Search for the cell housing the specified text and yield its [x, y] center coordinate. 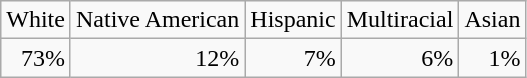
Hispanic [293, 20]
White [36, 20]
12% [157, 58]
Native American [157, 20]
Asian [492, 20]
Multiracial [400, 20]
73% [36, 58]
6% [400, 58]
7% [293, 58]
1% [492, 58]
